Pinpoint the cell where the given text exists, returning its [x, y] midpoint coordinate. 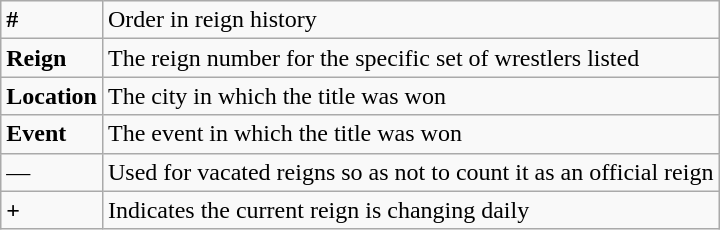
Location [52, 96]
# [52, 20]
Used for vacated reigns so as not to count it as an official reign [410, 172]
The city in which the title was won [410, 96]
The reign number for the specific set of wrestlers listed [410, 58]
The event in which the title was won [410, 134]
Order in reign history [410, 20]
Reign [52, 58]
Event [52, 134]
+ [52, 210]
Indicates the current reign is changing daily [410, 210]
— [52, 172]
